Return [x, y] of the center of cell containing provided text 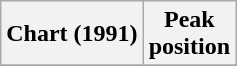
Peakposition [189, 34]
Chart (1991) [72, 34]
